Output the (X, Y) coordinate of the center of the cell containing the given text.  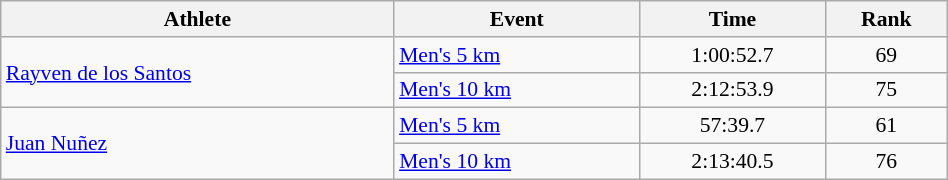
75 (886, 90)
Time (733, 19)
2:12:53.9 (733, 90)
Rank (886, 19)
Rayven de los Santos (198, 72)
Event (516, 19)
2:13:40.5 (733, 162)
Athlete (198, 19)
69 (886, 55)
61 (886, 126)
1:00:52.7 (733, 55)
57:39.7 (733, 126)
Juan Nuñez (198, 144)
76 (886, 162)
